Locate the cell with the specified text and output its (x, y) center coordinate. 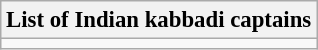
List of Indian kabbadi captains (159, 20)
